For the text-containing cell, return its midpoint in [X, Y] coordinate format. 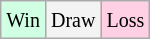
Draw [72, 20]
Win [24, 20]
Loss [126, 20]
